Capture the cell that displays the provided text and extract its [x, y] central coordinate. 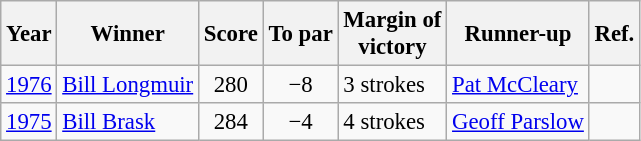
Year [29, 34]
3 strokes [392, 85]
Bill Brask [128, 122]
1976 [29, 85]
Score [230, 34]
284 [230, 122]
−4 [300, 122]
To par [300, 34]
Bill Longmuir [128, 85]
4 strokes [392, 122]
Pat McCleary [518, 85]
Margin ofvictory [392, 34]
Runner-up [518, 34]
Winner [128, 34]
Geoff Parslow [518, 122]
1975 [29, 122]
Ref. [614, 34]
−8 [300, 85]
280 [230, 85]
